Return [x, y] of the center of cell containing provided text 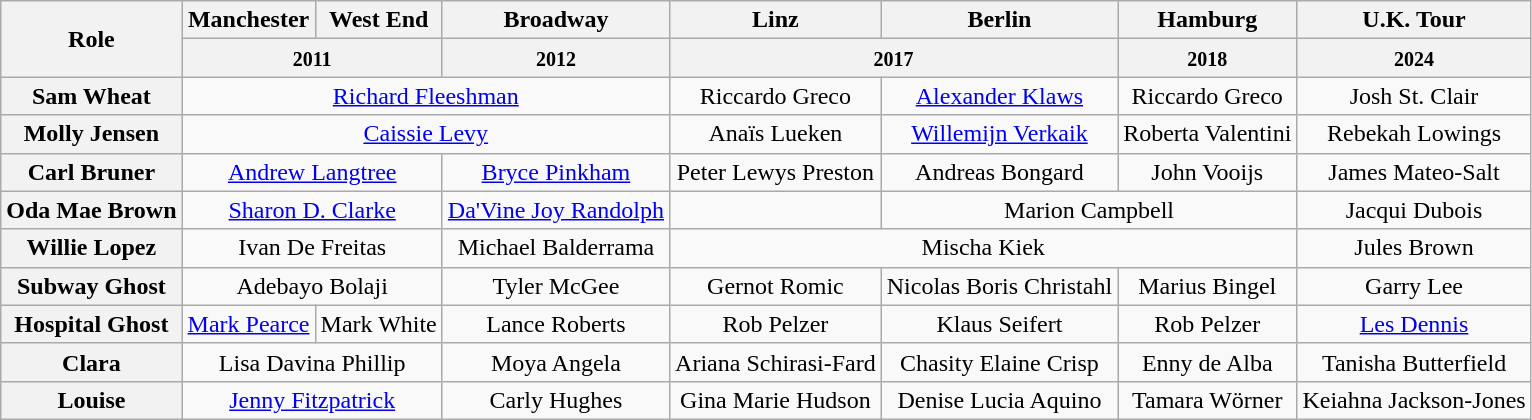
Hamburg [1208, 20]
Sharon D. Clarke [312, 210]
2011 [312, 58]
Carly Hughes [556, 400]
Manchester [248, 20]
Alexander Klaws [999, 96]
Lisa Davina Phillip [312, 362]
Andrew Langtree [312, 172]
U.K. Tour [1414, 20]
Peter Lewys Preston [776, 172]
Berlin [999, 20]
Lance Roberts [556, 324]
Tamara Wörner [1208, 400]
Marion Campbell [1089, 210]
Josh St. Clair [1414, 96]
2018 [1208, 58]
John Vooijs [1208, 172]
2024 [1414, 58]
Gina Marie Hudson [776, 400]
Michael Balderrama [556, 248]
Klaus Seifert [999, 324]
Sam Wheat [92, 96]
James Mateo-Salt [1414, 172]
Bryce Pinkham [556, 172]
Molly Jensen [92, 134]
Linz [776, 20]
2017 [894, 58]
Roberta Valentini [1208, 134]
Nicolas Boris Christahl [999, 286]
Broadway [556, 20]
Willie Lopez [92, 248]
Ivan De Freitas [312, 248]
Carl Bruner [92, 172]
Jacqui Dubois [1414, 210]
Willemijn Verkaik [999, 134]
Jules Brown [1414, 248]
Rebekah Lowings [1414, 134]
Denise Lucia Aquino [999, 400]
Enny de Alba [1208, 362]
Keiahna Jackson-Jones [1414, 400]
Hospital Ghost [92, 324]
Adebayo Bolaji [312, 286]
Mark White [378, 324]
Chasity Elaine Crisp [999, 362]
Da'Vine Joy Randolph [556, 210]
Richard Fleeshman [426, 96]
2012 [556, 58]
Andreas Bongard [999, 172]
Clara [92, 362]
Garry Lee [1414, 286]
Gernot Romic [776, 286]
West End [378, 20]
Tyler McGee [556, 286]
Mischa Kiek [984, 248]
Louise [92, 400]
Jenny Fitzpatrick [312, 400]
Caissie Levy [426, 134]
Marius Bingel [1208, 286]
Role [92, 39]
Subway Ghost [92, 286]
Moya Angela [556, 362]
Anaïs Lueken [776, 134]
Tanisha Butterfield [1414, 362]
Ariana Schirasi-Fard [776, 362]
Mark Pearce [248, 324]
Oda Mae Brown [92, 210]
Les Dennis [1414, 324]
